Return (X, Y) of the center of cell containing provided text 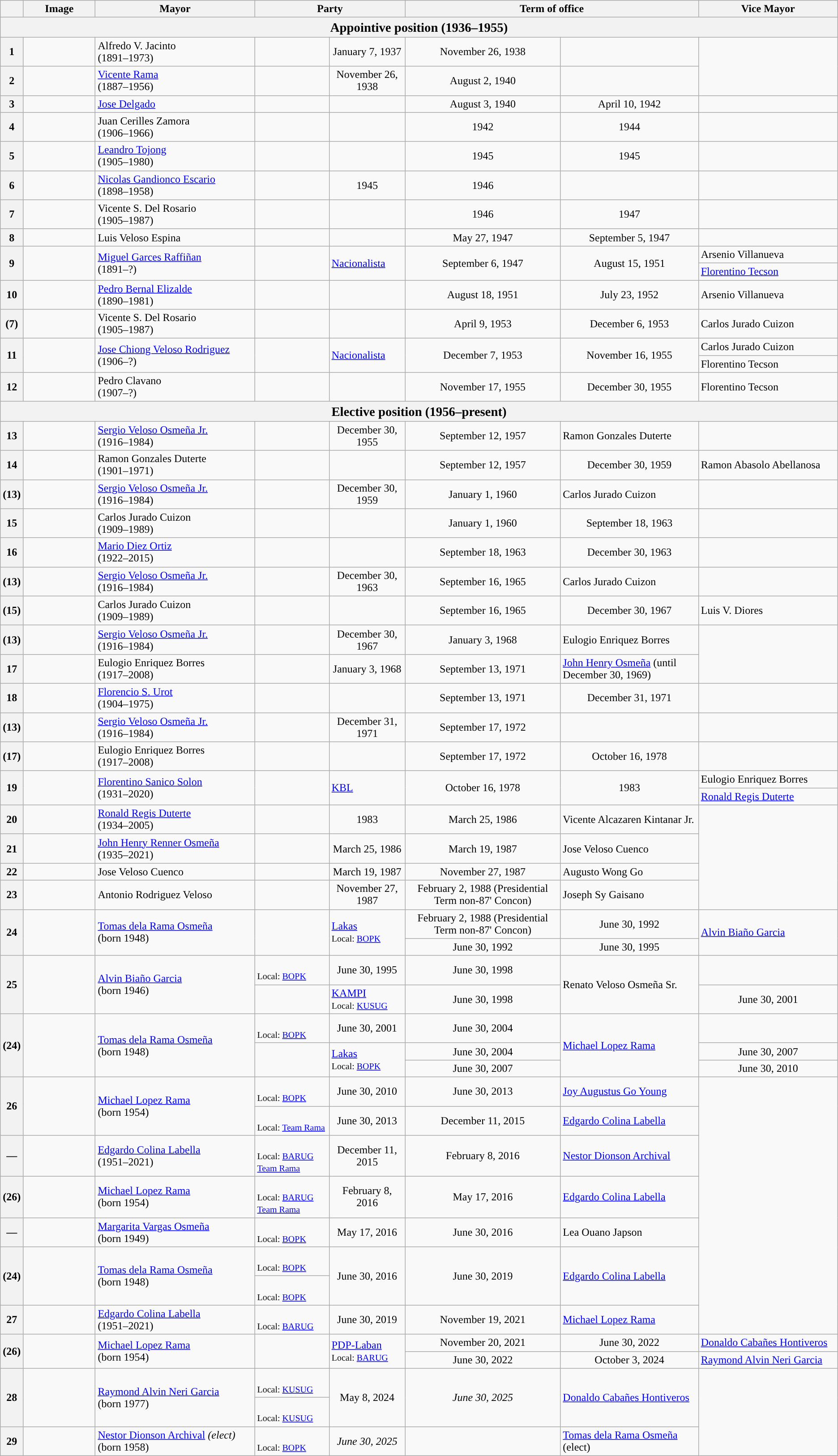
(7) (12, 324)
Vicente Alcazaren Kintanar Jr. (629, 819)
1 (12, 52)
Leandro Tojong(1905–1980) (175, 156)
26 (12, 1106)
April 9, 1953 (483, 324)
21 (12, 849)
Vice Mayor (768, 9)
1942 (483, 127)
KAMPI Local: KUSUG (367, 999)
August 15, 1951 (629, 263)
Ronald Regis Duterte (768, 797)
Joy Augustus Go Young (629, 1092)
(17) (12, 757)
Ramon Gonzales Duterte(1901–1971) (175, 465)
Ramon Gonzales Duterte (629, 436)
September 5, 1947 (629, 237)
18 (12, 698)
August 18, 1951 (483, 295)
27 (12, 1320)
29 (12, 1441)
Elective position (1956–present) (419, 411)
2 (12, 81)
Lea Ouano Japson (629, 1232)
9 (12, 263)
August 3, 1940 (483, 104)
(15) (12, 611)
Alvin Biaño Garcia(born 1946) (175, 985)
10 (12, 295)
4 (12, 127)
Pedro Bernal Elizalde(1890–1981) (175, 295)
KBL (367, 788)
July 23, 1952 (629, 295)
19 (12, 788)
Ronald Regis Duterte(1934–2005) (175, 819)
Local: BARUG (292, 1320)
6 (12, 185)
November 17, 1955 (483, 387)
August 2, 1940 (483, 81)
Juan Cerilles Zamora(1906–1966) (175, 127)
October 3, 2024 (629, 1360)
Mario Diez Ortiz(1922–2015) (175, 552)
Luis Veloso Espina (175, 237)
20 (12, 819)
Florentino Sanico Solon(1931–2020) (175, 788)
13 (12, 436)
John Henry Renner Osmeña (1935–2021) (175, 849)
John Henry Osmeña (until December 30, 1969) (629, 669)
November 19, 2021 (483, 1320)
November 16, 1955 (629, 355)
Term of office (552, 9)
11 (12, 355)
Alfredo V. Jacinto (1891–1973) (175, 52)
Vicente Rama(1887–1956) (175, 81)
1944 (629, 127)
Jose Delgado (175, 104)
May 8, 2024 (367, 1397)
December 6, 1953 (629, 324)
Ramon Abasolo Abellanosa (768, 465)
Raymond Alvin Neri Garcia(born 1977) (175, 1397)
Pedro Clavano(1907–?) (175, 387)
14 (12, 465)
December 7, 1953 (483, 355)
17 (12, 669)
Florencio S. Urot(1904–1975) (175, 698)
Margarita Vargas Osmeña (born 1949) (175, 1232)
May 27, 1947 (483, 237)
22 (12, 872)
January 7, 1937 (367, 52)
1947 (629, 214)
7 (12, 214)
Mayor (175, 9)
23 (12, 895)
PDP-LabanLocal: BARUG (367, 1351)
April 10, 1942 (629, 104)
Raymond Alvin Neri Garcia (768, 1360)
28 (12, 1397)
Luis V. Diores (768, 611)
Jose Chiong Veloso Rodriguez(1906–?) (175, 355)
Local: Team Rama (292, 1120)
25 (12, 985)
Alvin Biaño Garcia (768, 932)
24 (12, 932)
Tomas dela Rama Osmeña (elect) (629, 1441)
12 (12, 387)
Nestor Dionson Archival (elect)(born 1958) (175, 1441)
3 (12, 104)
Appointive position (1936–1955) (419, 27)
Nestor Dionson Archival (629, 1156)
15 (12, 523)
Party (330, 9)
8 (12, 237)
November 20, 2021 (483, 1343)
Renato Veloso Osmeña Sr. (629, 985)
Miguel Garces Raffiñan(1891–?) (175, 263)
September 6, 1947 (483, 263)
5 (12, 156)
Image (59, 9)
Antonio Rodriguez Veloso (175, 895)
Joseph Sy Gaisano (629, 895)
Nicolas Gandionco Escario(1898–1958) (175, 185)
Augusto Wong Go (629, 872)
16 (12, 552)
